Scan for the cell matching the given text and deliver its [x, y] coordinate at center. 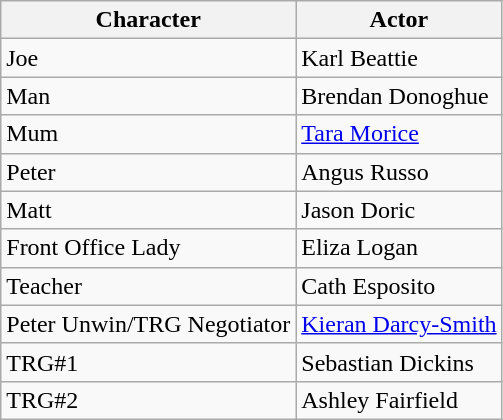
Matt [148, 210]
Sebastian Dickins [399, 362]
Eliza Logan [399, 248]
Ashley Fairfield [399, 400]
Cath Esposito [399, 286]
Actor [399, 20]
TRG#2 [148, 400]
Joe [148, 58]
Peter [148, 172]
Karl Beattie [399, 58]
Man [148, 96]
Character [148, 20]
Mum [148, 134]
Brendan Donoghue [399, 96]
Tara Morice [399, 134]
Angus Russo [399, 172]
Peter Unwin/TRG Negotiator [148, 324]
TRG#1 [148, 362]
Jason Doric [399, 210]
Kieran Darcy-Smith [399, 324]
Front Office Lady [148, 248]
Teacher [148, 286]
